Provide the [X, Y] coordinate of the cell's center where the given text is located.  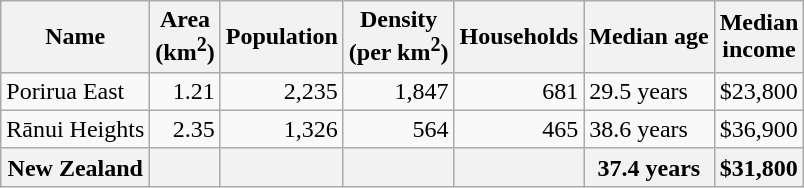
Median age [649, 37]
Rānui Heights [76, 129]
38.6 years [649, 129]
Density(per km2) [398, 37]
Medianincome [759, 37]
1.21 [185, 91]
Area(km2) [185, 37]
$36,900 [759, 129]
1,326 [282, 129]
New Zealand [76, 167]
2,235 [282, 91]
29.5 years [649, 91]
$31,800 [759, 167]
$23,800 [759, 91]
Name [76, 37]
681 [519, 91]
564 [398, 129]
2.35 [185, 129]
37.4 years [649, 167]
465 [519, 129]
1,847 [398, 91]
Porirua East [76, 91]
Population [282, 37]
Households [519, 37]
